From the cell containing the given text, extract its center point as [x, y] coordinate. 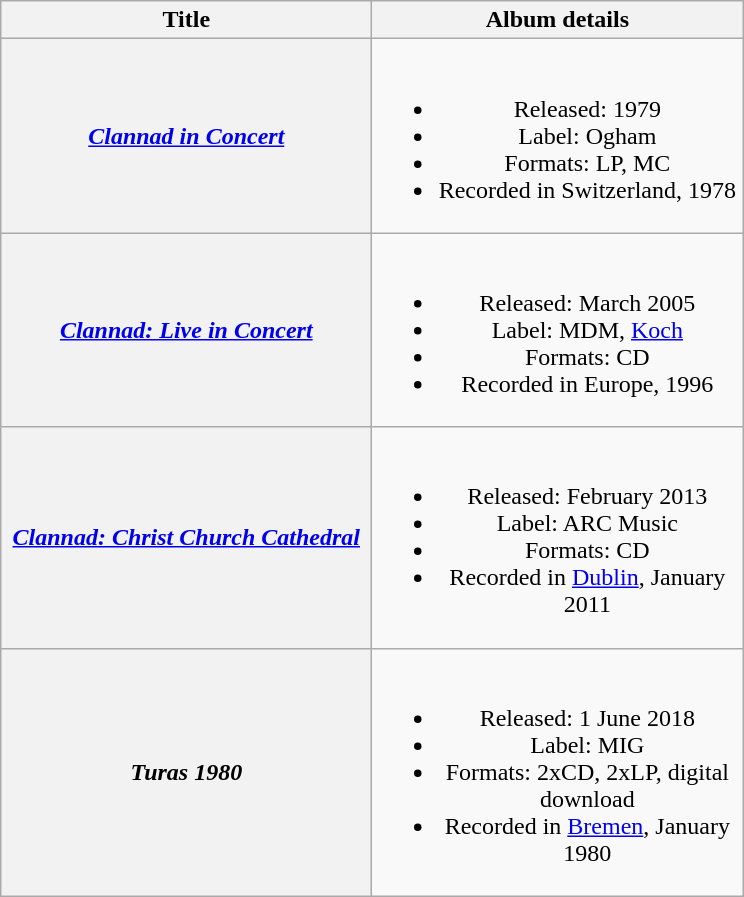
Released: February 2013Label: ARC MusicFormats: CDRecorded in Dublin, January 2011 [558, 538]
Title [186, 20]
Clannad in Concert [186, 136]
Released: 1 June 2018Label: MIGFormats: 2xCD, 2xLP, digital downloadRecorded in Bremen, January 1980 [558, 772]
Clannad: Christ Church Cathedral [186, 538]
Album details [558, 20]
Released: 1979Label: OghamFormats: LP, MCRecorded in Switzerland, 1978 [558, 136]
Clannad: Live in Concert [186, 330]
Turas 1980 [186, 772]
Released: March 2005Label: MDM, KochFormats: CDRecorded in Europe, 1996 [558, 330]
